Detect which cell encompasses the target text, then output its [X, Y] center coordinate. 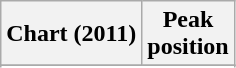
Peakposition [188, 34]
Chart (2011) [72, 34]
